Locate the cell with the specified text and output its [x, y] center coordinate. 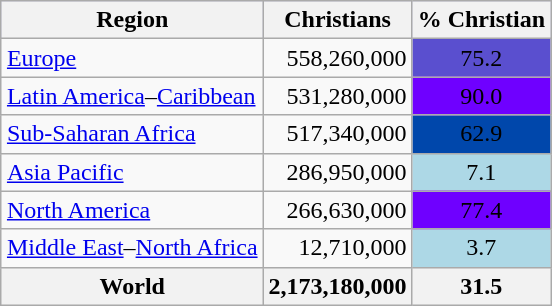
286,950,000 [338, 172]
77.4 [481, 210]
World [132, 286]
Latin America–Caribbean [132, 96]
266,630,000 [338, 210]
558,260,000 [338, 58]
90.0 [481, 96]
Region [132, 20]
% Christian [481, 20]
62.9 [481, 134]
75.2 [481, 58]
3.7 [481, 248]
Sub-Saharan Africa [132, 134]
517,340,000 [338, 134]
31.5 [481, 286]
531,280,000 [338, 96]
7.1 [481, 172]
Middle East–North Africa [132, 248]
Christians [338, 20]
12,710,000 [338, 248]
Asia Pacific [132, 172]
Europe [132, 58]
North America [132, 210]
2,173,180,000 [338, 286]
